Provide the [X, Y] coordinate of the cell's center where the given text is located.  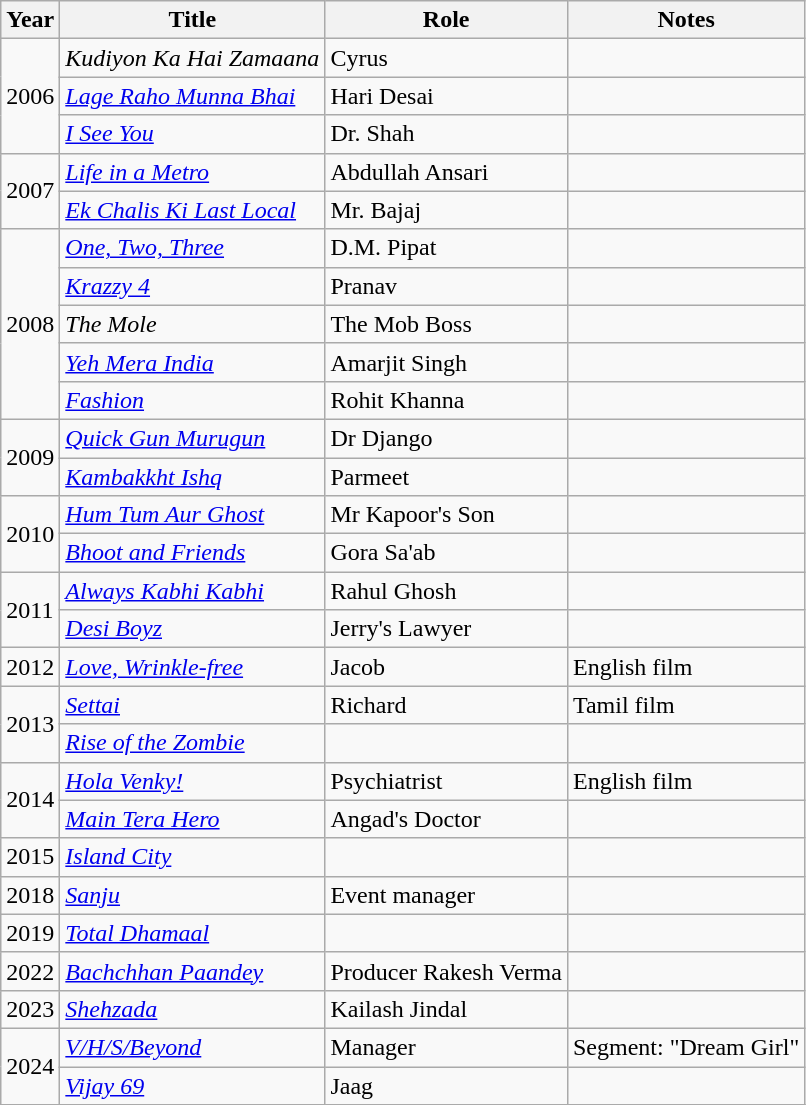
Quick Gun Murugun [192, 438]
2008 [30, 324]
Manager [446, 1047]
Pranav [446, 286]
Bachchhan Paandey [192, 971]
Jacob [446, 667]
Shehzada [192, 1009]
Yeh Mera India [192, 362]
2007 [30, 191]
Krazzy 4 [192, 286]
Always Kabhi Kabhi [192, 591]
Cyrus [446, 58]
Dr Django [446, 438]
Life in a Metro [192, 172]
Bhoot and Friends [192, 553]
Jerry's Lawyer [446, 629]
Hum Tum Aur Ghost [192, 515]
2014 [30, 800]
The Mole [192, 324]
Settai [192, 705]
2024 [30, 1066]
Angad's Doctor [446, 819]
2012 [30, 667]
Role [446, 20]
Rohit Khanna [446, 400]
Gora Sa'ab [446, 553]
Rise of the Zombie [192, 743]
Kambakkht Ishq [192, 477]
Hari Desai [446, 96]
Love, Wrinkle-free [192, 667]
Jaag [446, 1085]
2009 [30, 457]
Amarjit Singh [446, 362]
I See You [192, 134]
2019 [30, 933]
Desi Boyz [192, 629]
Producer Rakesh Verma [446, 971]
Lage Raho Munna Bhai [192, 96]
Abdullah Ansari [446, 172]
2018 [30, 895]
2015 [30, 857]
D.M. Pipat [446, 248]
V/H/S/Beyond [192, 1047]
Main Tera Hero [192, 819]
Dr. Shah [446, 134]
Island City [192, 857]
Kailash Jindal [446, 1009]
2013 [30, 724]
Segment: "Dream Girl" [686, 1047]
Notes [686, 20]
Event manager [446, 895]
2023 [30, 1009]
Richard [446, 705]
2022 [30, 971]
Mr. Bajaj [446, 210]
Kudiyon Ka Hai Zamaana [192, 58]
Total Dhamaal [192, 933]
One, Two, Three [192, 248]
2006 [30, 96]
Parmeet [446, 477]
Ek Chalis Ki Last Local [192, 210]
Tamil film [686, 705]
Sanju [192, 895]
Year [30, 20]
Title [192, 20]
Hola Venky! [192, 781]
Fashion [192, 400]
Rahul Ghosh [446, 591]
Mr Kapoor's Son [446, 515]
Psychiatrist [446, 781]
2011 [30, 610]
The Mob Boss [446, 324]
Vijay 69 [192, 1085]
2010 [30, 534]
